Detect which cell encompasses the target text, then output its (x, y) center coordinate. 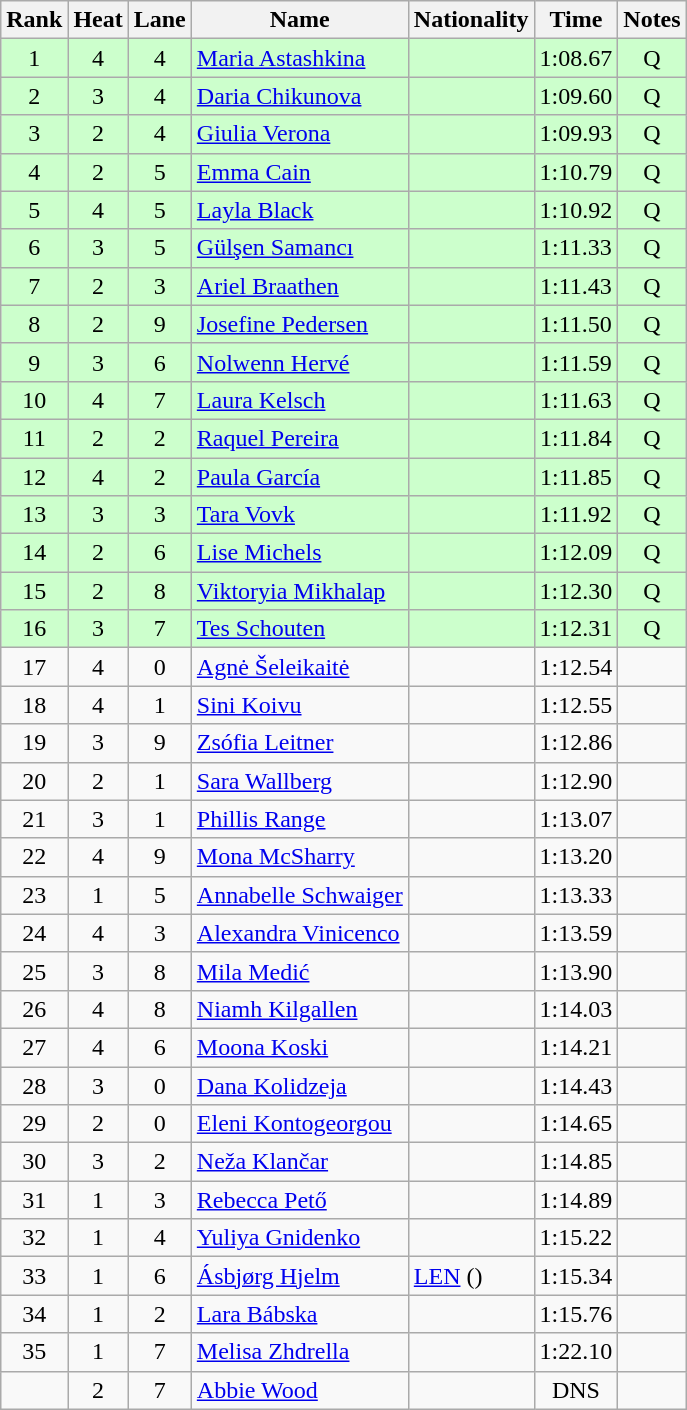
35 (34, 1352)
1:15.22 (576, 1238)
1:12.55 (576, 705)
26 (34, 1009)
31 (34, 1200)
Rebecca Pető (300, 1200)
1:14.03 (576, 1009)
Melisa Zhdrella (300, 1352)
27 (34, 1047)
Emma Cain (300, 172)
28 (34, 1085)
1:11.84 (576, 438)
1:09.60 (576, 96)
1:13.90 (576, 971)
16 (34, 629)
18 (34, 705)
Mona McSharry (300, 857)
Niamh Kilgallen (300, 1009)
Lara Bábska (300, 1314)
1:09.93 (576, 134)
1:22.10 (576, 1352)
Tes Schouten (300, 629)
1:12.31 (576, 629)
1:11.92 (576, 515)
10 (34, 400)
14 (34, 553)
Zsófia Leitner (300, 743)
1:14.65 (576, 1124)
Giulia Verona (300, 134)
34 (34, 1314)
Ásbjørg Hjelm (300, 1276)
Phillis Range (300, 819)
Daria Chikunova (300, 96)
21 (34, 819)
1:12.30 (576, 591)
Notes (652, 20)
1:10.79 (576, 172)
Agnė Šeleikaitė (300, 667)
1:12.86 (576, 743)
Ariel Braathen (300, 286)
Paula García (300, 477)
1:15.76 (576, 1314)
12 (34, 477)
29 (34, 1124)
Sini Koivu (300, 705)
19 (34, 743)
Raquel Pereira (300, 438)
25 (34, 971)
Rank (34, 20)
1:11.43 (576, 286)
13 (34, 515)
1:10.92 (576, 210)
11 (34, 438)
1:13.07 (576, 819)
Nolwenn Hervé (300, 362)
15 (34, 591)
1:14.89 (576, 1200)
32 (34, 1238)
17 (34, 667)
Dana Kolidzeja (300, 1085)
1:15.34 (576, 1276)
Abbie Wood (300, 1390)
LEN () (471, 1276)
Annabelle Schwaiger (300, 895)
Name (300, 20)
Heat (98, 20)
Moona Koski (300, 1047)
22 (34, 857)
Tara Vovk (300, 515)
Time (576, 20)
20 (34, 781)
1:12.09 (576, 553)
1:11.50 (576, 324)
Layla Black (300, 210)
Maria Astashkina (300, 58)
Laura Kelsch (300, 400)
1:14.21 (576, 1047)
DNS (576, 1390)
Lane (160, 20)
24 (34, 933)
Gülşen Samancı (300, 248)
1:13.33 (576, 895)
Josefine Pedersen (300, 324)
1:13.20 (576, 857)
Nationality (471, 20)
1:14.85 (576, 1162)
1:08.67 (576, 58)
Sara Wallberg (300, 781)
1:12.54 (576, 667)
1:13.59 (576, 933)
1:11.63 (576, 400)
1:11.85 (576, 477)
Yuliya Gnidenko (300, 1238)
33 (34, 1276)
1:11.33 (576, 248)
1:11.59 (576, 362)
30 (34, 1162)
Eleni Kontogeorgou (300, 1124)
23 (34, 895)
Lise Michels (300, 553)
Mila Medić (300, 971)
1:12.90 (576, 781)
Neža Klančar (300, 1162)
Viktoryia Mikhalap (300, 591)
1:14.43 (576, 1085)
Alexandra Vinicenco (300, 933)
